Pinpoint the cell where the given text exists, returning its (x, y) midpoint coordinate. 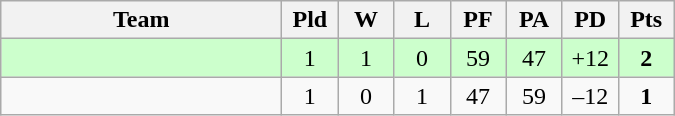
W (366, 20)
PF (478, 20)
L (422, 20)
PD (590, 20)
–12 (590, 96)
Pts (646, 20)
+12 (590, 58)
Team (142, 20)
2 (646, 58)
PA (534, 20)
Pld (310, 20)
